Return (x, y) of the center of cell containing provided text 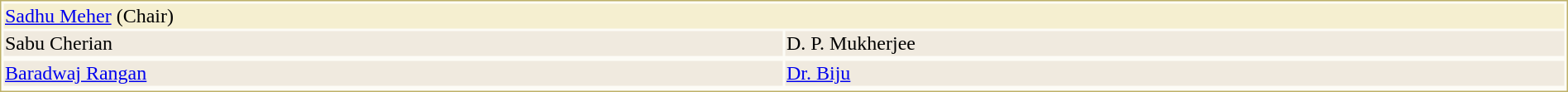
Baradwaj Rangan (393, 74)
Sadhu Meher (Chair) (784, 16)
Sabu Cherian (393, 44)
Dr. Biju (1175, 74)
D. P. Mukherjee (1175, 44)
